For the text-containing cell, return its midpoint in (X, Y) coordinate format. 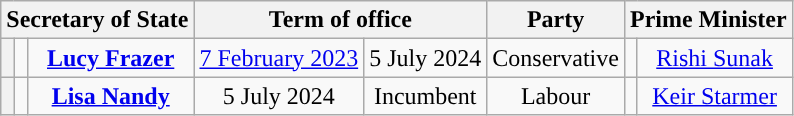
Secretary of State (98, 20)
Keir Starmer (714, 96)
Labour (556, 96)
Conservative (556, 58)
Incumbent (426, 96)
Rishi Sunak (714, 58)
7 February 2023 (279, 58)
Term of office (340, 20)
Lisa Nandy (110, 96)
Party (556, 20)
Lucy Frazer (110, 58)
Prime Minister (708, 20)
